Detect which cell encompasses the target text, then output its [X, Y] center coordinate. 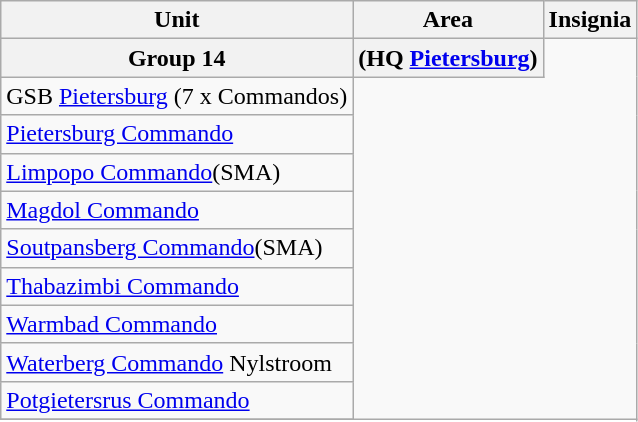
Magdol Commando [177, 210]
(HQ Pietersburg) [448, 58]
Potgietersrus Commando [177, 400]
Unit [177, 20]
Waterberg Commando Nylstroom [177, 362]
GSB Pietersburg (7 x Commandos) [177, 96]
Area [448, 20]
Insignia [590, 20]
Thabazimbi Commando [177, 286]
Soutpansberg Commando(SMA) [177, 248]
Pietersburg Commando [177, 134]
Group 14 [177, 58]
Warmbad Commando [177, 324]
Limpopo Commando(SMA) [177, 172]
